Pinpoint the cell where the given text exists, returning its (x, y) midpoint coordinate. 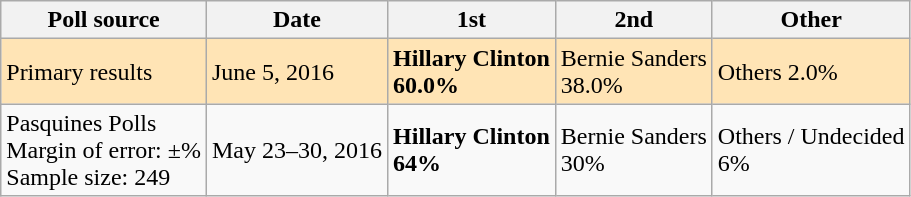
Others / Undecided6% (811, 150)
Bernie Sanders 38.0% (634, 72)
2nd (634, 20)
Hillary Clinton 60.0% (472, 72)
Bernie Sanders30% (634, 150)
May 23–30, 2016 (296, 150)
Hillary Clinton 64% (472, 150)
June 5, 2016 (296, 72)
Date (296, 20)
Pasquines PollsMargin of error: ±% Sample size: 249 (104, 150)
1st (472, 20)
Primary results (104, 72)
Poll source (104, 20)
Others 2.0% (811, 72)
Other (811, 20)
